Determine the (X, Y) coordinate at the center of the cell enclosing the given text.  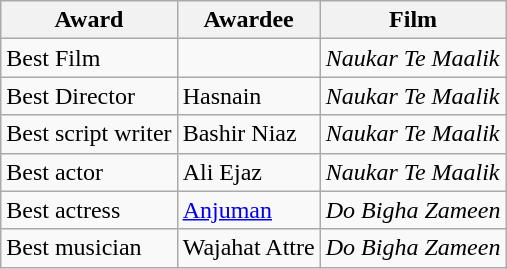
Awardee (248, 20)
Best Film (89, 58)
Film (413, 20)
Best script writer (89, 134)
Bashir Niaz (248, 134)
Best actor (89, 172)
Best Director (89, 96)
Best actress (89, 210)
Best musician (89, 248)
Award (89, 20)
Hasnain (248, 96)
Ali Ejaz (248, 172)
Anjuman (248, 210)
Wajahat Attre (248, 248)
